Search for the cell housing the specified text and yield its (x, y) center coordinate. 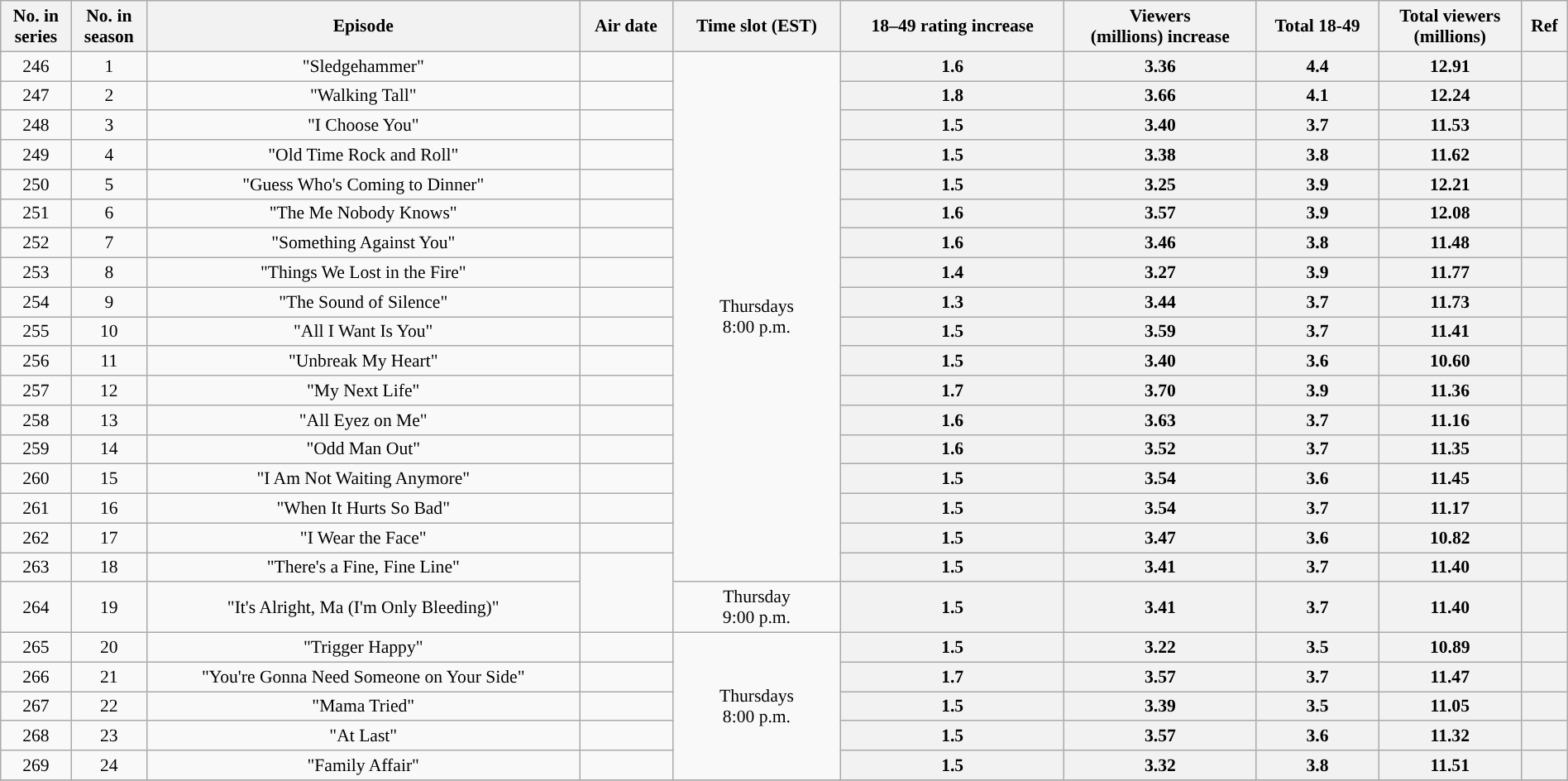
3.59 (1159, 332)
Viewers(millions) increase (1159, 26)
Ref (1545, 26)
3.22 (1159, 648)
"Unbreak My Heart" (364, 362)
"You're Gonna Need Someone on Your Side" (364, 677)
3.25 (1159, 184)
1 (109, 66)
11.51 (1451, 765)
1.4 (953, 273)
269 (36, 765)
No. inseason (109, 26)
3.46 (1159, 243)
23 (109, 736)
"I Wear the Face" (364, 538)
255 (36, 332)
264 (36, 607)
Air date (626, 26)
16 (109, 509)
253 (36, 273)
3.70 (1159, 390)
22 (109, 707)
"There's a Fine, Fine Line" (364, 568)
11.48 (1451, 243)
"My Next Life" (364, 390)
266 (36, 677)
"Trigger Happy" (364, 648)
10 (109, 332)
"Things We Lost in the Fire" (364, 273)
Total 18-49 (1317, 26)
254 (36, 302)
No. inseries (36, 26)
256 (36, 362)
10.82 (1451, 538)
"All I Want Is You" (364, 332)
10.89 (1451, 648)
Thursday9:00 p.m. (757, 607)
3.47 (1159, 538)
11.53 (1451, 126)
250 (36, 184)
263 (36, 568)
248 (36, 126)
"I Choose You" (364, 126)
20 (109, 648)
11.41 (1451, 332)
259 (36, 449)
252 (36, 243)
11.17 (1451, 509)
268 (36, 736)
11.05 (1451, 707)
246 (36, 66)
4 (109, 155)
Time slot (EST) (757, 26)
"Mama Tried" (364, 707)
3.66 (1159, 96)
13 (109, 420)
14 (109, 449)
19 (109, 607)
251 (36, 213)
4.4 (1317, 66)
12 (109, 390)
"It's Alright, Ma (I'm Only Bleeding)" (364, 607)
"Sledgehammer" (364, 66)
Episode (364, 26)
3.63 (1159, 420)
3 (109, 126)
2 (109, 96)
"All Eyez on Me" (364, 420)
11.35 (1451, 449)
"Odd Man Out" (364, 449)
11.32 (1451, 736)
"At Last" (364, 736)
1.3 (953, 302)
11.62 (1451, 155)
Total viewers(millions) (1451, 26)
8 (109, 273)
21 (109, 677)
3.36 (1159, 66)
11 (109, 362)
18–49 rating increase (953, 26)
"Old Time Rock and Roll" (364, 155)
3.32 (1159, 765)
11.16 (1451, 420)
"Family Affair" (364, 765)
7 (109, 243)
267 (36, 707)
258 (36, 420)
6 (109, 213)
3.52 (1159, 449)
3.38 (1159, 155)
3.39 (1159, 707)
11.45 (1451, 479)
12.24 (1451, 96)
247 (36, 96)
17 (109, 538)
1.8 (953, 96)
18 (109, 568)
262 (36, 538)
24 (109, 765)
261 (36, 509)
11.73 (1451, 302)
265 (36, 648)
"Walking Tall" (364, 96)
257 (36, 390)
11.36 (1451, 390)
12.21 (1451, 184)
"I Am Not Waiting Anymore" (364, 479)
"Guess Who's Coming to Dinner" (364, 184)
5 (109, 184)
15 (109, 479)
4.1 (1317, 96)
11.77 (1451, 273)
"The Sound of Silence" (364, 302)
3.44 (1159, 302)
"The Me Nobody Knows" (364, 213)
3.27 (1159, 273)
"Something Against You" (364, 243)
260 (36, 479)
11.47 (1451, 677)
10.60 (1451, 362)
9 (109, 302)
12.91 (1451, 66)
12.08 (1451, 213)
"When It Hurts So Bad" (364, 509)
249 (36, 155)
